Identify which cell holds the provided text, then report its [X, Y] central coordinate. 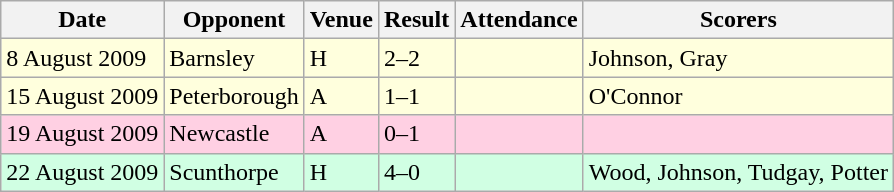
Result [416, 20]
Newcastle [234, 134]
22 August 2009 [82, 172]
Venue [341, 20]
2–2 [416, 58]
Date [82, 20]
Opponent [234, 20]
Scunthorpe [234, 172]
Attendance [519, 20]
Scorers [738, 20]
Peterborough [234, 96]
O'Connor [738, 96]
1–1 [416, 96]
15 August 2009 [82, 96]
Barnsley [234, 58]
Wood, Johnson, Tudgay, Potter [738, 172]
4–0 [416, 172]
8 August 2009 [82, 58]
0–1 [416, 134]
19 August 2009 [82, 134]
Johnson, Gray [738, 58]
